Pinpoint the cell where the given text exists, returning its (x, y) midpoint coordinate. 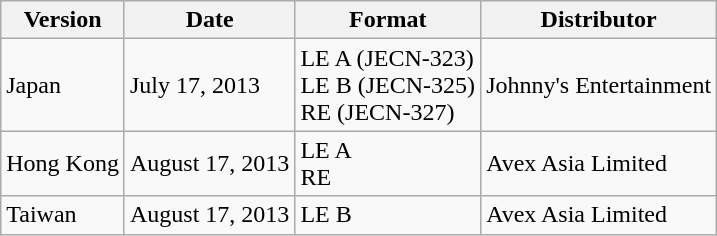
LE B (388, 215)
Date (209, 20)
Japan (63, 85)
Taiwan (63, 215)
July 17, 2013 (209, 85)
Distributor (599, 20)
Version (63, 20)
Format (388, 20)
Johnny's Entertainment (599, 85)
LE ARE (388, 164)
LE A (JECN-323)LE B (JECN-325)RE (JECN-327) (388, 85)
Hong Kong (63, 164)
